Find where the given text appears and provide that cell's center as [X, Y] coordinate. 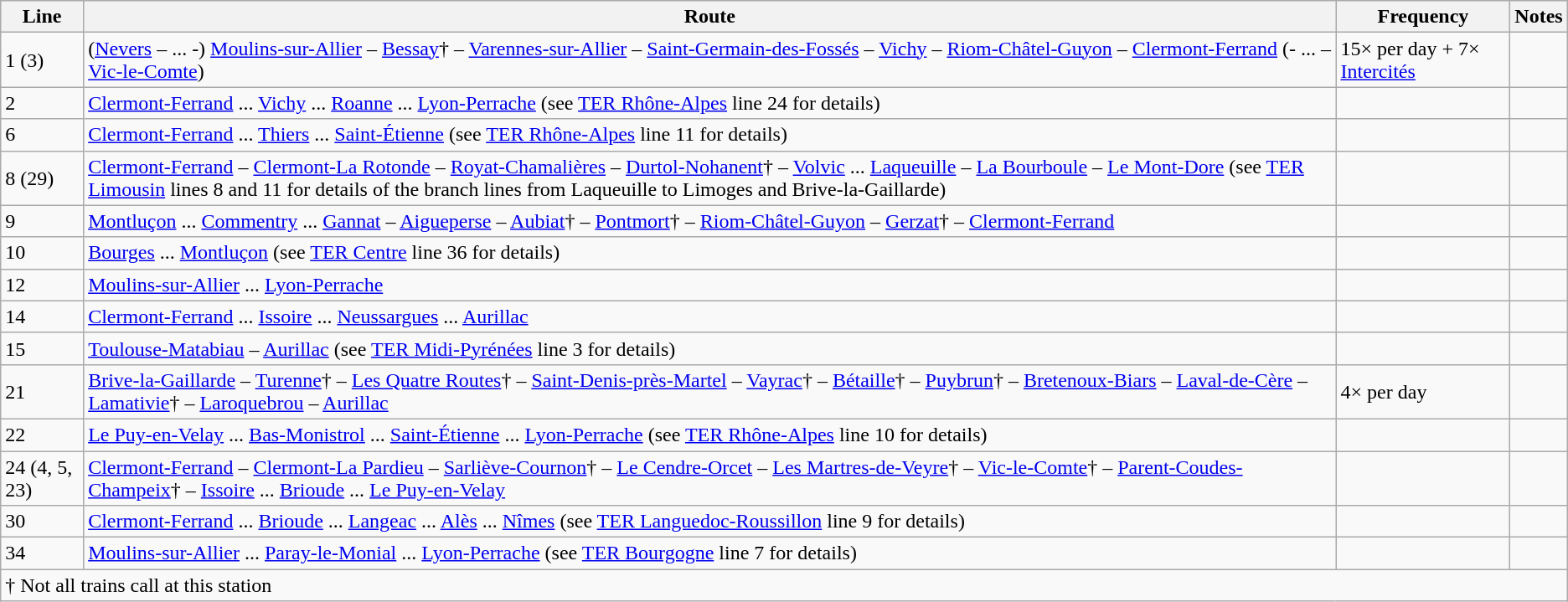
Le Puy-en-Velay ... Bas-Monistrol ... Saint-Étienne ... Lyon-Perrache (see TER Rhône-Alpes line 10 for details) [710, 435]
14 [42, 316]
34 [42, 553]
24 (4, 5, 23) [42, 477]
9 [42, 221]
Bourges ... Montluçon (see TER Centre line 36 for details) [710, 253]
6 [42, 135]
21 [42, 392]
15× per day + 7× Intercités [1423, 60]
Moulins-sur-Allier ... Paray-le-Monial ... Lyon-Perrache (see TER Bourgogne line 7 for details) [710, 553]
30 [42, 522]
Clermont-Ferrand ... Vichy ... Roanne ... Lyon-Perrache (see TER Rhône-Alpes line 24 for details) [710, 103]
12 [42, 285]
Moulins-sur-Allier ... Lyon-Perrache [710, 285]
Route [710, 17]
2 [42, 103]
4× per day [1423, 392]
Notes [1539, 17]
Clermont-Ferrand ... Issoire ... Neussargues ... Aurillac [710, 316]
15 [42, 348]
† Not all trains call at this station [784, 585]
Frequency [1423, 17]
Line [42, 17]
8 (29) [42, 178]
1 (3) [42, 60]
22 [42, 435]
Toulouse-Matabiau – Aurillac (see TER Midi-Pyrénées line 3 for details) [710, 348]
Clermont-Ferrand ... Brioude ... Langeac ... Alès ... Nîmes (see TER Languedoc-Roussillon line 9 for details) [710, 522]
Montluçon ... Commentry ... Gannat – Aigueperse – Aubiat† – Pontmort† – Riom-Châtel-Guyon – Gerzat† – Clermont-Ferrand [710, 221]
Clermont-Ferrand ... Thiers ... Saint-Étienne (see TER Rhône-Alpes line 11 for details) [710, 135]
10 [42, 253]
